Detect which cell encompasses the target text, then output its [X, Y] center coordinate. 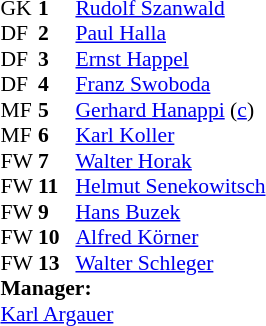
5 [57, 110]
Paul Halla [170, 33]
9 [57, 212]
Helmut Senekowitsch [170, 187]
3 [57, 59]
Gerhard Hanappi (c) [170, 110]
11 [57, 187]
6 [57, 135]
Karl Koller [170, 135]
Franz Swoboda [170, 85]
Walter Schleger [170, 263]
Walter Horak [170, 161]
10 [57, 237]
Ernst Happel [170, 59]
4 [57, 85]
13 [57, 263]
Hans Buzek [170, 212]
2 [57, 33]
Alfred Körner [170, 237]
7 [57, 161]
Manager: [132, 289]
